From the cell containing the given text, extract its center point as (X, Y) coordinate. 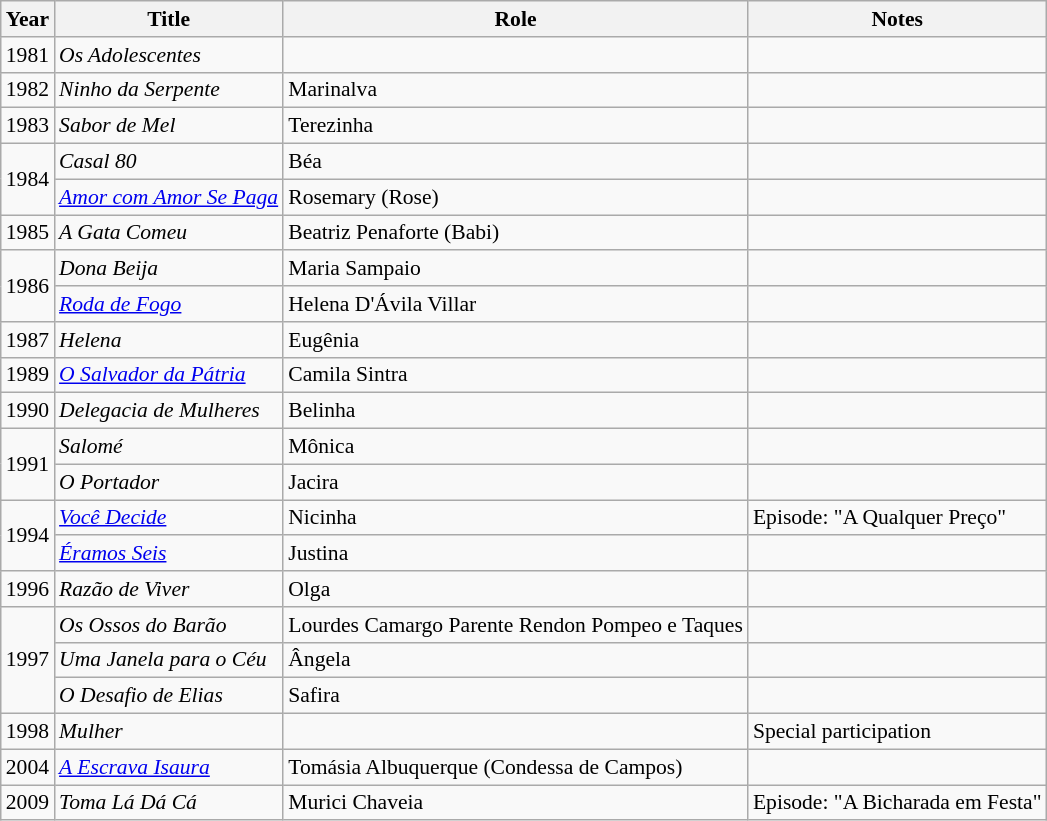
Marinalva (516, 90)
Maria Sampaio (516, 269)
Helena (168, 340)
1989 (28, 375)
Béa (516, 162)
2004 (28, 767)
1990 (28, 411)
A Escrava Isaura (168, 767)
Lourdes Camargo Parente Rendon Pompeo e Taques (516, 625)
1981 (28, 55)
Mulher (168, 732)
Amor com Amor Se Paga (168, 197)
Delegacia de Mulheres (168, 411)
Nicinha (516, 518)
Éramos Seis (168, 554)
Belinha (516, 411)
Episode: "A Qualquer Preço" (898, 518)
Notes (898, 19)
1983 (28, 126)
1997 (28, 660)
Dona Beija (168, 269)
1991 (28, 464)
Ninho da Serpente (168, 90)
Ângela (516, 660)
Safira (516, 696)
1987 (28, 340)
Toma Lá Dá Cá (168, 803)
Helena D'Ávila Villar (516, 304)
Razão de Viver (168, 589)
Jacira (516, 482)
1994 (28, 536)
O Desafio de Elias (168, 696)
1996 (28, 589)
1985 (28, 233)
2009 (28, 803)
Eugênia (516, 340)
Terezinha (516, 126)
1982 (28, 90)
1998 (28, 732)
Camila Sintra (516, 375)
Salomé (168, 447)
Murici Chaveia (516, 803)
1984 (28, 180)
Rosemary (Rose) (516, 197)
Year (28, 19)
Special participation (898, 732)
1986 (28, 286)
Você Decide (168, 518)
Justina (516, 554)
Beatriz Penaforte (Babi) (516, 233)
O Portador (168, 482)
Sabor de Mel (168, 126)
O Salvador da Pátria (168, 375)
Title (168, 19)
Roda de Fogo (168, 304)
Os Adolescentes (168, 55)
Episode: "A Bicharada em Festa" (898, 803)
Tomásia Albuquerque (Condessa de Campos) (516, 767)
Olga (516, 589)
Os Ossos do Barão (168, 625)
Mônica (516, 447)
Role (516, 19)
Uma Janela para o Céu (168, 660)
Casal 80 (168, 162)
A Gata Comeu (168, 233)
